Locate the cell with the specified text and output its [X, Y] center coordinate. 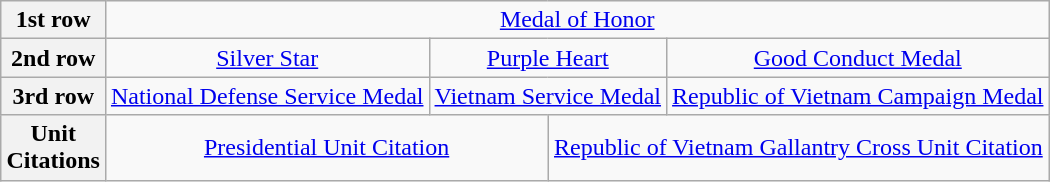
Purple Heart [548, 58]
Silver Star [267, 58]
UnitCitations [53, 148]
1st row [53, 20]
3rd row [53, 96]
Good Conduct Medal [858, 58]
National Defense Service Medal [267, 96]
Presidential Unit Citation [326, 148]
Republic of Vietnam Gallantry Cross Unit Citation [798, 148]
2nd row [53, 58]
Republic of Vietnam Campaign Medal [858, 96]
Vietnam Service Medal [548, 96]
Medal of Honor [577, 20]
